From the cell containing the given text, extract its center point as [X, Y] coordinate. 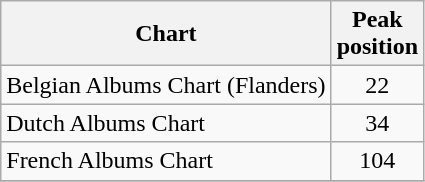
34 [377, 123]
Dutch Albums Chart [166, 123]
22 [377, 85]
Peakposition [377, 34]
Belgian Albums Chart (Flanders) [166, 85]
French Albums Chart [166, 161]
104 [377, 161]
Chart [166, 34]
